Scan for the cell matching the given text and deliver its [X, Y] coordinate at center. 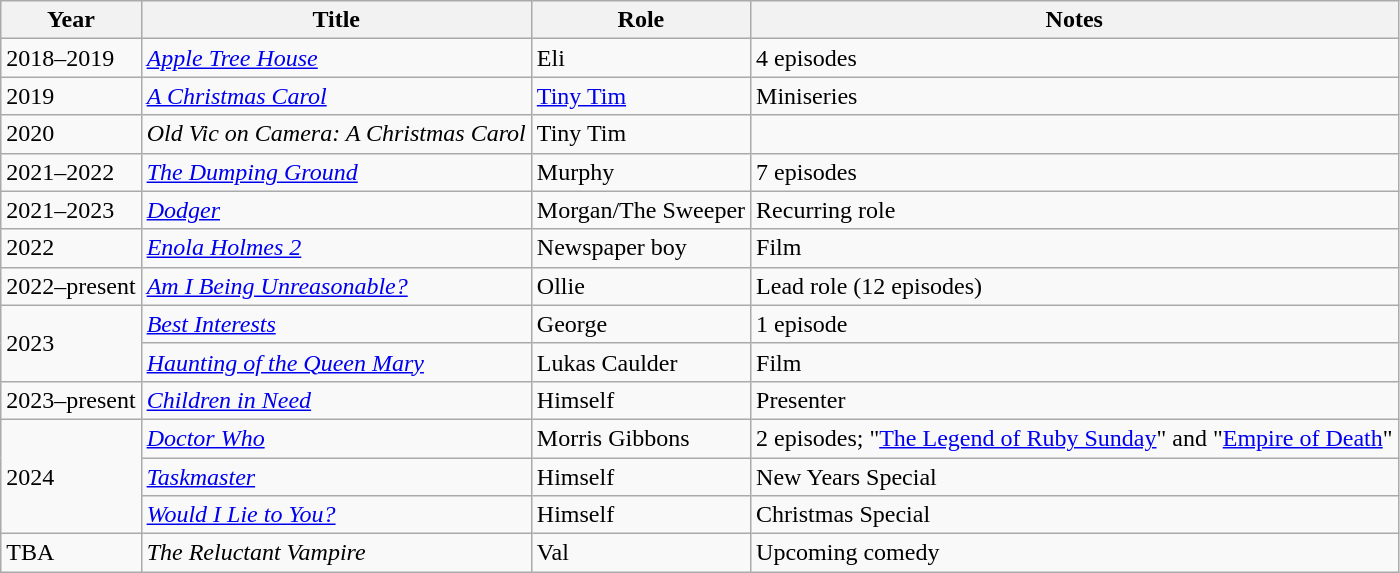
Lukas Caulder [640, 362]
Enola Holmes 2 [336, 248]
Title [336, 20]
Am I Being Unreasonable? [336, 286]
Val [640, 553]
2021–2023 [71, 210]
2018–2019 [71, 58]
7 episodes [1074, 172]
2024 [71, 476]
Presenter [1074, 400]
Ollie [640, 286]
Notes [1074, 20]
2023 [71, 343]
Old Vic on Camera: A Christmas Carol [336, 134]
Morgan/The Sweeper [640, 210]
George [640, 324]
Miniseries [1074, 96]
Newspaper boy [640, 248]
2019 [71, 96]
Children in Need [336, 400]
Year [71, 20]
The Reluctant Vampire [336, 553]
Lead role (12 episodes) [1074, 286]
New Years Special [1074, 477]
Eli [640, 58]
4 episodes [1074, 58]
Best Interests [336, 324]
Upcoming comedy [1074, 553]
Dodger [336, 210]
2020 [71, 134]
Murphy [640, 172]
Haunting of the Queen Mary [336, 362]
2023–present [71, 400]
Apple Tree House [336, 58]
Morris Gibbons [640, 438]
2021–2022 [71, 172]
TBA [71, 553]
Doctor Who [336, 438]
Recurring role [1074, 210]
2022 [71, 248]
A Christmas Carol [336, 96]
1 episode [1074, 324]
Taskmaster [336, 477]
Christmas Special [1074, 515]
Would I Lie to You? [336, 515]
Role [640, 20]
2022–present [71, 286]
2 episodes; "The Legend of Ruby Sunday" and "Empire of Death" [1074, 438]
The Dumping Ground [336, 172]
